Detect which cell encompasses the target text, then output its [x, y] center coordinate. 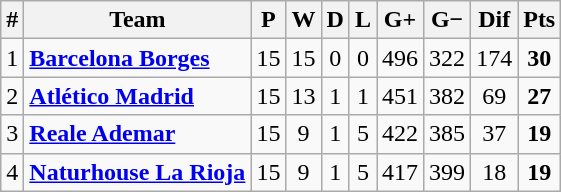
174 [494, 58]
2 [12, 96]
4 [12, 172]
P [268, 20]
399 [448, 172]
G+ [400, 20]
422 [400, 134]
382 [448, 96]
D [335, 20]
Naturhouse La Rioja [138, 172]
30 [540, 58]
18 [494, 172]
496 [400, 58]
417 [400, 172]
69 [494, 96]
Team [138, 20]
3 [12, 134]
L [362, 20]
322 [448, 58]
385 [448, 134]
27 [540, 96]
13 [304, 96]
W [304, 20]
Atlético Madrid [138, 96]
Pts [540, 20]
451 [400, 96]
G− [448, 20]
# [12, 20]
Dif [494, 20]
37 [494, 134]
Reale Ademar [138, 134]
Barcelona Borges [138, 58]
